Capture the cell that displays the provided text and extract its (x, y) central coordinate. 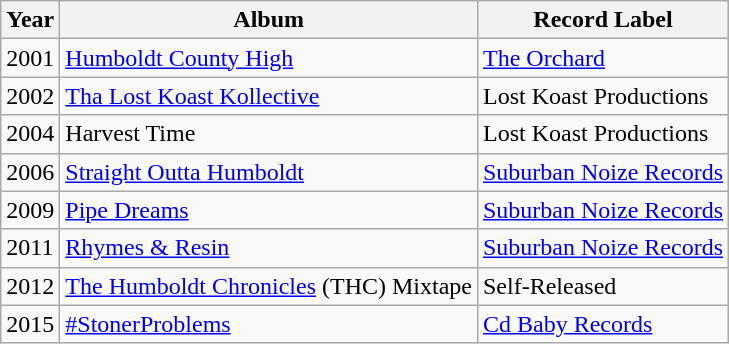
2009 (30, 210)
Cd Baby Records (602, 324)
Pipe Dreams (269, 210)
2006 (30, 172)
Record Label (602, 20)
Straight Outta Humboldt (269, 172)
Year (30, 20)
2012 (30, 286)
#StonerProblems (269, 324)
2015 (30, 324)
2004 (30, 134)
Rhymes & Resin (269, 248)
Humboldt County High (269, 58)
2011 (30, 248)
Tha Lost Koast Kollective (269, 96)
The Orchard (602, 58)
Album (269, 20)
Self-Released (602, 286)
2001 (30, 58)
Harvest Time (269, 134)
The Humboldt Chronicles (THC) Mixtape (269, 286)
2002 (30, 96)
